Determine the [X, Y] coordinate at the center of the cell enclosing the given text.  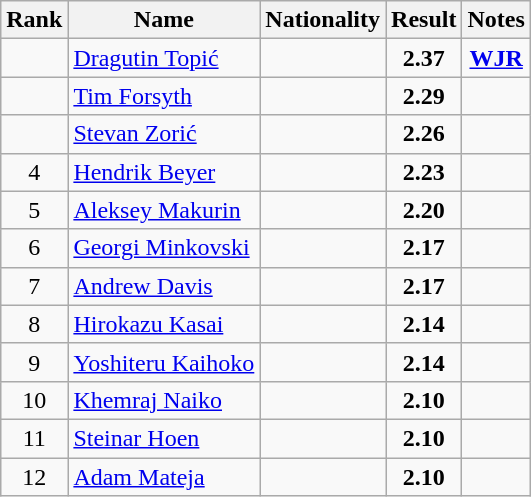
10 [34, 400]
Aleksey Makurin [164, 210]
WJR [496, 58]
Andrew Davis [164, 286]
Tim Forsyth [164, 96]
Yoshiteru Kaihoko [164, 362]
Rank [34, 20]
Hirokazu Kasai [164, 324]
11 [34, 438]
4 [34, 172]
Name [164, 20]
Notes [496, 20]
2.29 [424, 96]
2.23 [424, 172]
Result [424, 20]
Adam Mateja [164, 477]
12 [34, 477]
5 [34, 210]
7 [34, 286]
2.26 [424, 134]
Steinar Hoen [164, 438]
Dragutin Topić [164, 58]
Khemraj Naiko [164, 400]
8 [34, 324]
Stevan Zorić [164, 134]
Nationality [323, 20]
2.20 [424, 210]
6 [34, 248]
Hendrik Beyer [164, 172]
Georgi Minkovski [164, 248]
9 [34, 362]
2.37 [424, 58]
